Provide the (X, Y) coordinate of the cell's center where the given text is located.  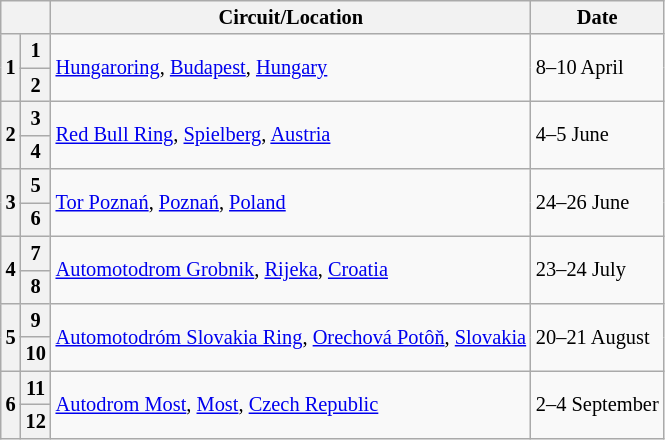
20–21 August (598, 336)
9 (36, 320)
4–5 June (598, 134)
24–26 June (598, 202)
2–4 September (598, 404)
Tor Poznań, Poznań, Poland (291, 202)
Date (598, 17)
11 (36, 388)
7 (36, 253)
23–24 July (598, 270)
8 (36, 287)
Automotodrom Grobnik, Rijeka, Croatia (291, 270)
Red Bull Ring, Spielberg, Austria (291, 134)
Autodrom Most, Most, Czech Republic (291, 404)
8–10 April (598, 68)
Automotodróm Slovakia Ring, Orechová Potôň, Slovakia (291, 336)
Hungaroring, Budapest, Hungary (291, 68)
Circuit/Location (291, 17)
12 (36, 421)
10 (36, 354)
